Search for the cell housing the specified text and yield its (x, y) center coordinate. 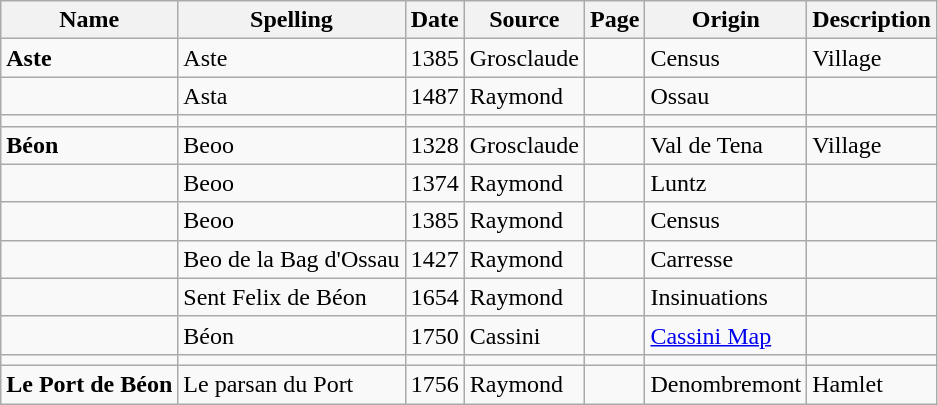
Ossau (726, 96)
Name (90, 20)
Luntz (726, 183)
Insinuations (726, 297)
1427 (434, 259)
Sent Felix de Béon (292, 297)
Spelling (292, 20)
Denombremont (726, 384)
Carresse (726, 259)
Asta (292, 96)
1654 (434, 297)
Val de Tena (726, 145)
Cassini (524, 335)
Cassini Map (726, 335)
Hamlet (872, 384)
Page (615, 20)
Source (524, 20)
1374 (434, 183)
Beo de la Bag d'Ossau (292, 259)
1750 (434, 335)
1487 (434, 96)
Date (434, 20)
Le Port de Béon (90, 384)
Description (872, 20)
Le parsan du Port (292, 384)
Origin (726, 20)
1328 (434, 145)
1756 (434, 384)
